Extract the [X, Y] coordinate from the center of the cell holding the provided text.  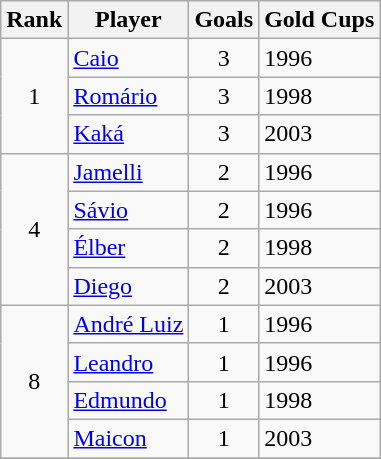
Élber [128, 248]
4 [34, 229]
Sávio [128, 210]
Edmundo [128, 400]
Leandro [128, 362]
Caio [128, 58]
André Luiz [128, 324]
Rank [34, 20]
Diego [128, 286]
8 [34, 381]
Maicon [128, 438]
Romário [128, 96]
Goals [224, 20]
Gold Cups [320, 20]
Jamelli [128, 172]
Kaká [128, 134]
Player [128, 20]
